Provide the [X, Y] coordinate of the cell's center where the given text is located.  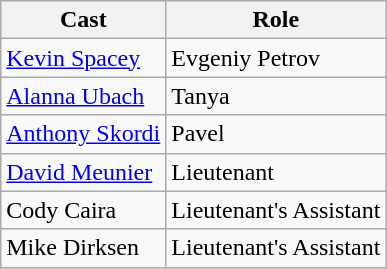
Mike Dirksen [84, 248]
Cast [84, 20]
Cody Caira [84, 210]
Anthony Skordi [84, 134]
Alanna Ubach [84, 96]
Kevin Spacey [84, 58]
Tanya [276, 96]
Role [276, 20]
Evgeniy Petrov [276, 58]
Lieutenant [276, 172]
Pavel [276, 134]
David Meunier [84, 172]
